For the text-containing cell, return its midpoint in (X, Y) coordinate format. 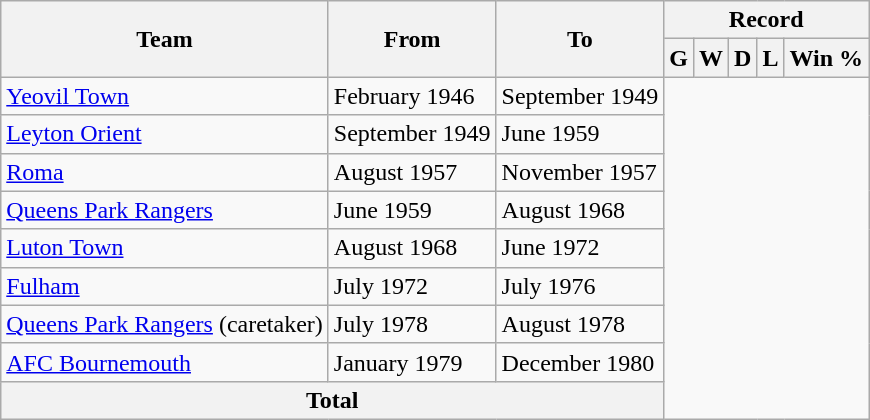
August 1978 (580, 324)
D (743, 58)
W (710, 58)
Win % (826, 58)
AFC Bournemouth (165, 362)
July 1978 (412, 324)
Team (165, 39)
July 1976 (580, 286)
G (679, 58)
Queens Park Rangers (caretaker) (165, 324)
L (770, 58)
February 1946 (412, 96)
July 1972 (412, 286)
To (580, 39)
Roma (165, 172)
From (412, 39)
December 1980 (580, 362)
Leyton Orient (165, 134)
November 1957 (580, 172)
Fulham (165, 286)
January 1979 (412, 362)
Queens Park Rangers (165, 210)
Yeovil Town (165, 96)
Total (332, 400)
August 1957 (412, 172)
Luton Town (165, 248)
Record (766, 20)
June 1972 (580, 248)
